Extract the [X, Y] coordinate from the center of the cell holding the provided text.  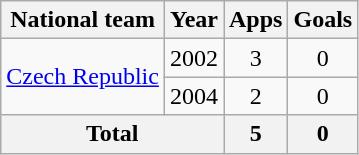
2004 [194, 96]
2 [256, 96]
2002 [194, 58]
3 [256, 58]
Czech Republic [83, 77]
National team [83, 20]
Apps [256, 20]
Goals [323, 20]
Year [194, 20]
Total [112, 134]
5 [256, 134]
